Pinpoint the cell where the given text exists, returning its (X, Y) midpoint coordinate. 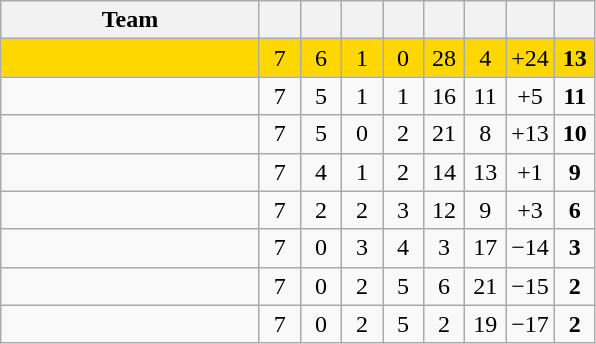
−17 (530, 324)
12 (444, 210)
+5 (530, 96)
+13 (530, 134)
Team (130, 20)
−14 (530, 248)
+1 (530, 172)
28 (444, 58)
16 (444, 96)
10 (574, 134)
+3 (530, 210)
17 (486, 248)
−15 (530, 286)
+24 (530, 58)
19 (486, 324)
14 (444, 172)
8 (486, 134)
